Capture the cell that displays the provided text and extract its (X, Y) central coordinate. 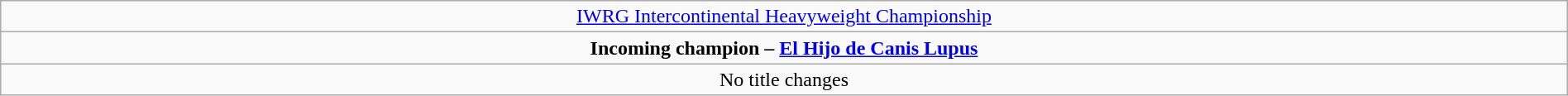
Incoming champion – El Hijo de Canis Lupus (784, 48)
No title changes (784, 79)
IWRG Intercontinental Heavyweight Championship (784, 17)
